Return (X, Y) of the center of cell containing provided text 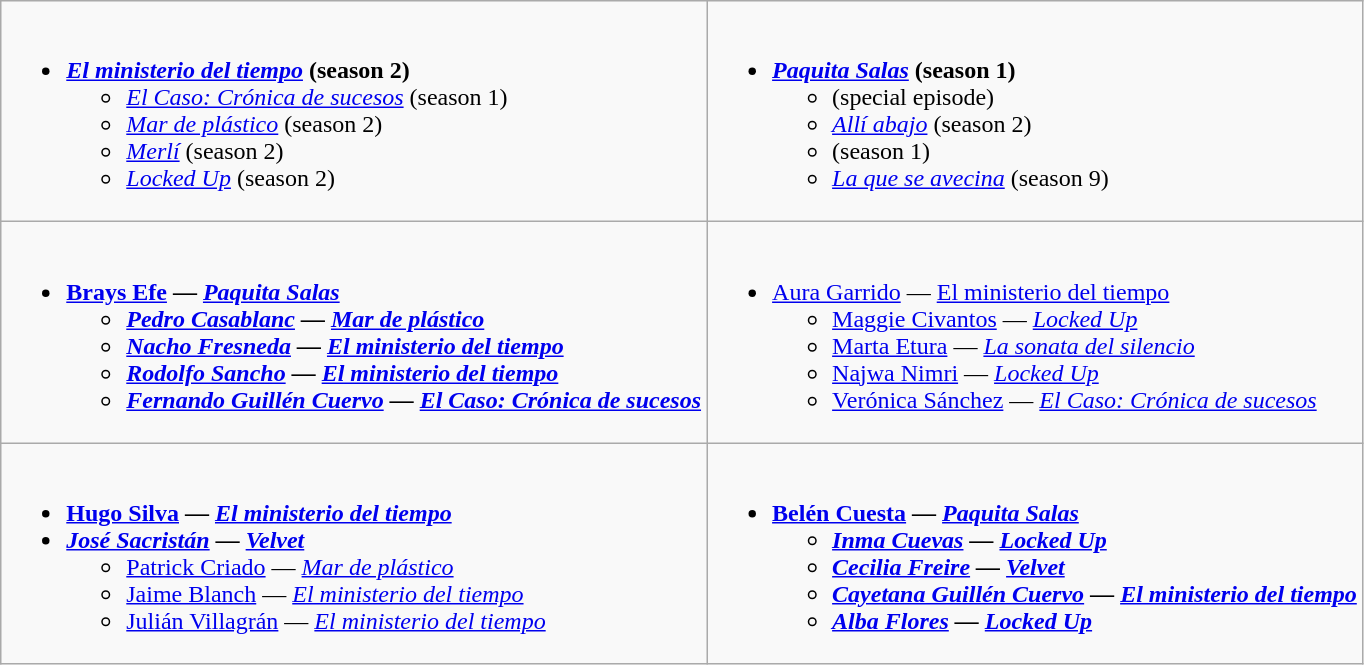
Belén Cuesta — Paquita SalasInma Cuevas — Locked UpCecilia Freire — VelvetCayetana Guillén Cuervo — El ministerio del tiempoAlba Flores — Locked Up (1035, 554)
El ministerio del tiempo (season 2)El Caso: Crónica de sucesos (season 1)Mar de plástico (season 2)Merlí (season 2)Locked Up (season 2) (354, 112)
Paquita Salas (season 1) (special episode)Allí abajo (season 2) (season 1)La que se avecina (season 9) (1035, 112)
